Provide the (x, y) coordinate of the cell's center where the given text is located.  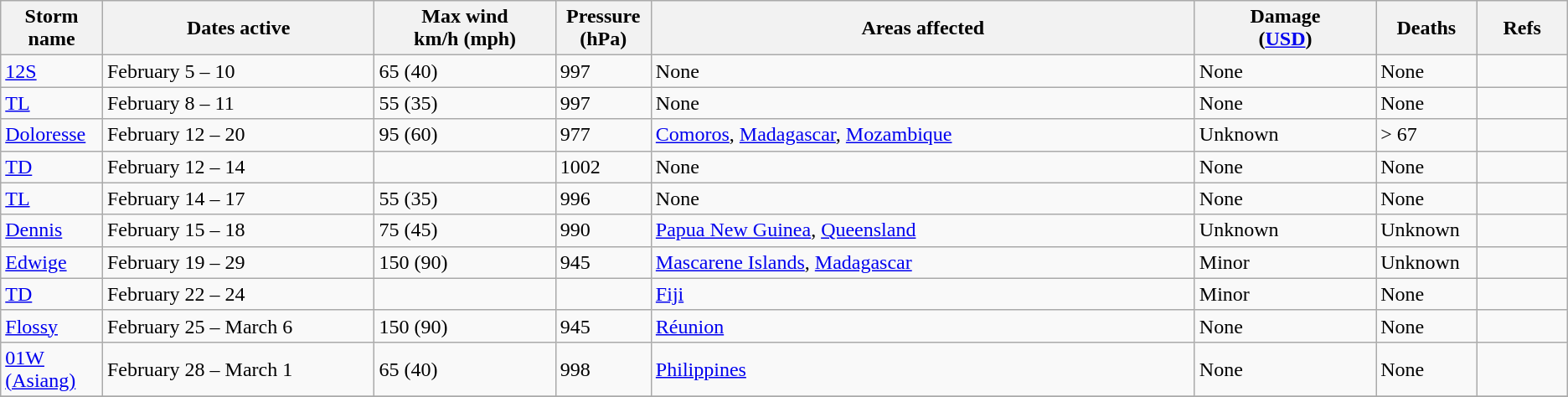
February 12 – 20 (238, 135)
Doloresse (52, 135)
996 (603, 198)
Deaths (1426, 28)
February 19 – 29 (238, 262)
977 (603, 135)
Damage(USD) (1285, 28)
Mascarene Islands, Madagascar (923, 262)
Comoros, Madagascar, Mozambique (923, 135)
95 (60) (465, 135)
February 8 – 11 (238, 103)
01W (Asiang) (52, 369)
Flossy (52, 326)
12S (52, 71)
> 67 (1426, 135)
February 22 – 24 (238, 294)
February 12 – 14 (238, 167)
Refs (1522, 28)
Philippines (923, 369)
Papua New Guinea, Queensland (923, 230)
February 15 – 18 (238, 230)
Dates active (238, 28)
1002 (603, 167)
February 25 – March 6 (238, 326)
990 (603, 230)
Fiji (923, 294)
Areas affected (923, 28)
Pressure(hPa) (603, 28)
Réunion (923, 326)
February 14 – 17 (238, 198)
February 5 – 10 (238, 71)
Dennis (52, 230)
998 (603, 369)
Max windkm/h (mph) (465, 28)
February 28 – March 1 (238, 369)
Edwige (52, 262)
Storm name (52, 28)
75 (45) (465, 230)
